Return (X, Y) of the center of cell containing provided text 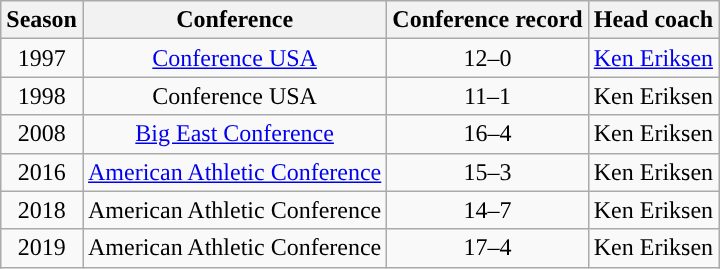
12–0 (488, 58)
1997 (42, 58)
Head coach (653, 20)
15–3 (488, 172)
Season (42, 20)
14–7 (488, 210)
2016 (42, 172)
2008 (42, 134)
16–4 (488, 134)
11–1 (488, 96)
2018 (42, 210)
Conference (234, 20)
Conference record (488, 20)
1998 (42, 96)
17–4 (488, 248)
2019 (42, 248)
Big East Conference (234, 134)
